Determine the [x, y] coordinate at the center of the cell enclosing the given text.  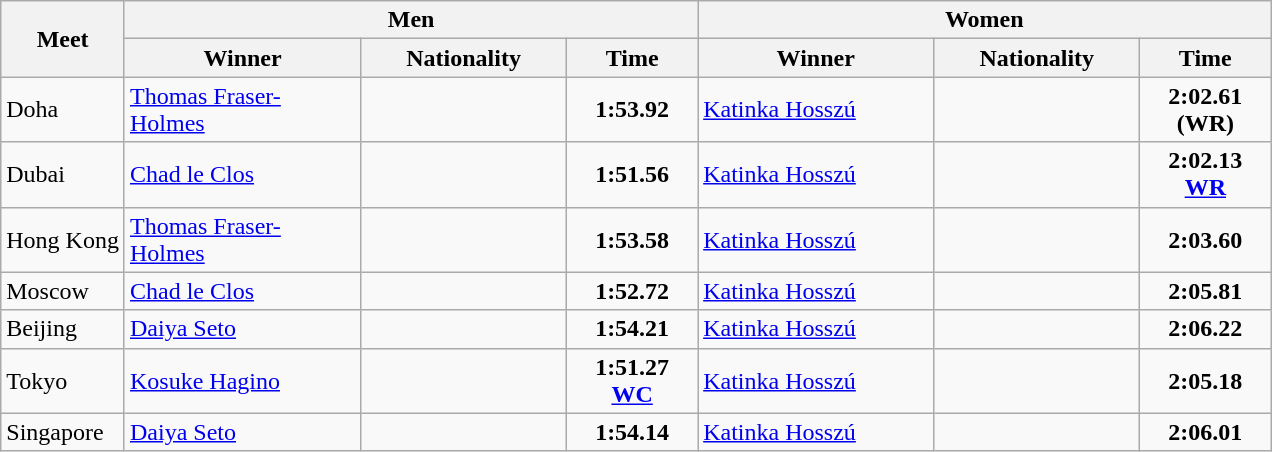
2:02.61 (WR) [1206, 110]
Singapore [63, 432]
Kosuke Hagino [242, 380]
2:02.13 WR [1206, 174]
1:53.92 [632, 110]
1:51.56 [632, 174]
Tokyo [63, 380]
2:05.18 [1206, 380]
Doha [63, 110]
2:03.60 [1206, 240]
1:53.58 [632, 240]
2:06.22 [1206, 329]
Meet [63, 39]
1:54.14 [632, 432]
Hong Kong [63, 240]
Women [984, 20]
1:54.21 [632, 329]
2:06.01 [1206, 432]
Moscow [63, 291]
Men [410, 20]
1:51.27 WC [632, 380]
2:05.81 [1206, 291]
Beijing [63, 329]
1:52.72 [632, 291]
Dubai [63, 174]
